For the text-containing cell, return its midpoint in (X, Y) coordinate format. 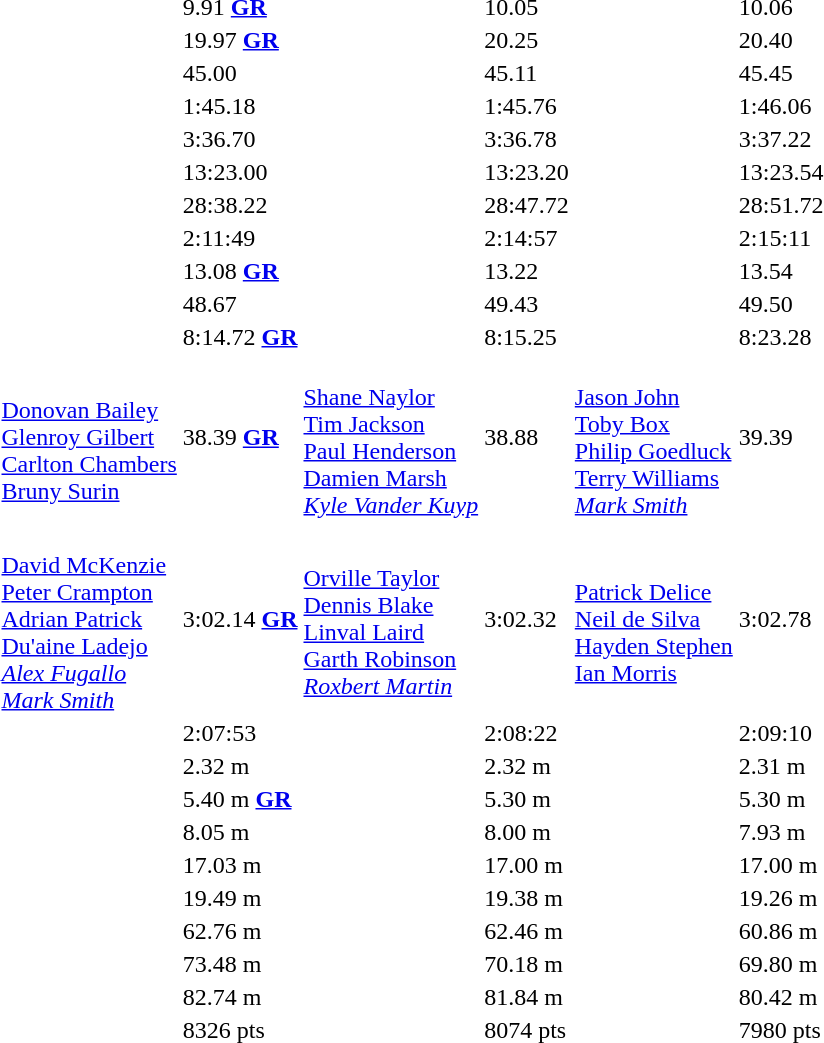
70.18 m (527, 964)
Shane NaylorTim JacksonPaul HendersonDamien MarshKyle Vander Kuyp (391, 438)
13:23.00 (240, 172)
1:45.76 (527, 106)
8:14.72 GR (240, 337)
5.30 m (527, 799)
3:02.14 GR (240, 619)
19.49 m (240, 898)
28:47.72 (527, 205)
Jason JohnToby BoxPhilip GoedluckTerry WilliamsMark Smith (654, 438)
2:11:49 (240, 238)
73.48 m (240, 964)
17.00 m (527, 865)
2:07:53 (240, 733)
8.05 m (240, 832)
19.97 GR (240, 40)
38.39 GR (240, 438)
62.46 m (527, 931)
Donovan BaileyGlenroy GilbertCarlton ChambersBruny Surin (89, 438)
82.74 m (240, 997)
8.00 m (527, 832)
28:38.22 (240, 205)
45.11 (527, 73)
38.88 (527, 438)
45.00 (240, 73)
3:36.78 (527, 139)
2:14:57 (527, 238)
2:08:22 (527, 733)
62.76 m (240, 931)
Orville TaylorDennis BlakeLinval LairdGarth RobinsonRoxbert Martin (391, 619)
13.08 GR (240, 271)
17.03 m (240, 865)
5.40 m GR (240, 799)
David McKenziePeter CramptonAdrian PatrickDu'aine LadejoAlex FugalloMark Smith (89, 619)
49.43 (527, 304)
13:23.20 (527, 172)
Patrick DeliceNeil de SilvaHayden StephenIan Morris (654, 619)
81.84 m (527, 997)
20.25 (527, 40)
3:36.70 (240, 139)
19.38 m (527, 898)
48.67 (240, 304)
3:02.32 (527, 619)
13.22 (527, 271)
8:15.25 (527, 337)
1:45.18 (240, 106)
